Return (X, Y) of the center of cell containing provided text 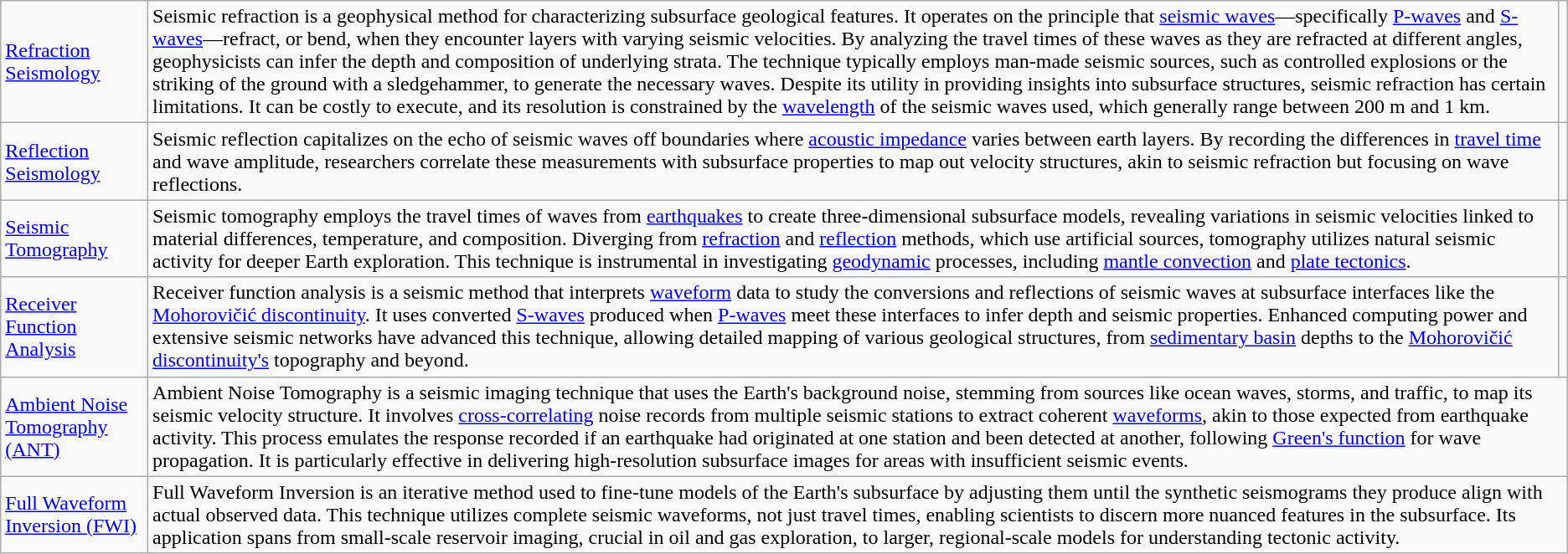
Reflection Seismology (75, 162)
Seismic Tomography (75, 239)
Refraction Seismology (75, 62)
Ambient Noise Tomography (ANT) (75, 427)
Full Waveform Inversion (FWI) (75, 515)
Receiver Function Analysis (75, 326)
